Scan for the cell matching the given text and deliver its (x, y) coordinate at center. 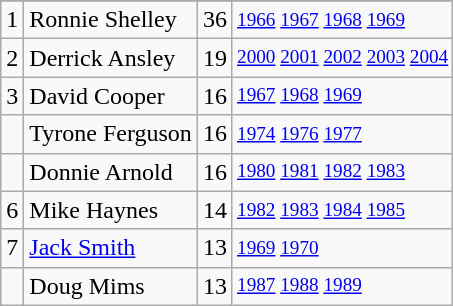
Mike Haynes (111, 210)
2000 2001 2002 2003 2004 (342, 58)
David Cooper (111, 96)
Tyrone Ferguson (111, 134)
Jack Smith (111, 248)
1982 1983 1984 1985 (342, 210)
36 (214, 20)
1969 1970 (342, 248)
1 (12, 20)
3 (12, 96)
19 (214, 58)
Derrick Ansley (111, 58)
14 (214, 210)
1987 1988 1989 (342, 286)
Doug Mims (111, 286)
1974 1976 1977 (342, 134)
1967 1968 1969 (342, 96)
1966 1967 1968 1969 (342, 20)
Ronnie Shelley (111, 20)
Donnie Arnold (111, 172)
1980 1981 1982 1983 (342, 172)
2 (12, 58)
6 (12, 210)
7 (12, 248)
